Detect which cell encompasses the target text, then output its (x, y) center coordinate. 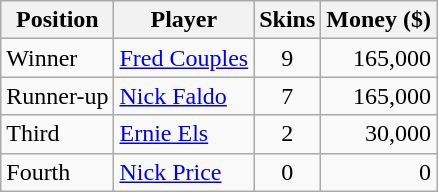
Nick Price (184, 172)
Skins (288, 20)
9 (288, 58)
Nick Faldo (184, 96)
Money ($) (379, 20)
Runner-up (58, 96)
Third (58, 134)
30,000 (379, 134)
2 (288, 134)
Fourth (58, 172)
Ernie Els (184, 134)
7 (288, 96)
Fred Couples (184, 58)
Winner (58, 58)
Position (58, 20)
Player (184, 20)
